Identify which cell holds the provided text, then report its [x, y] central coordinate. 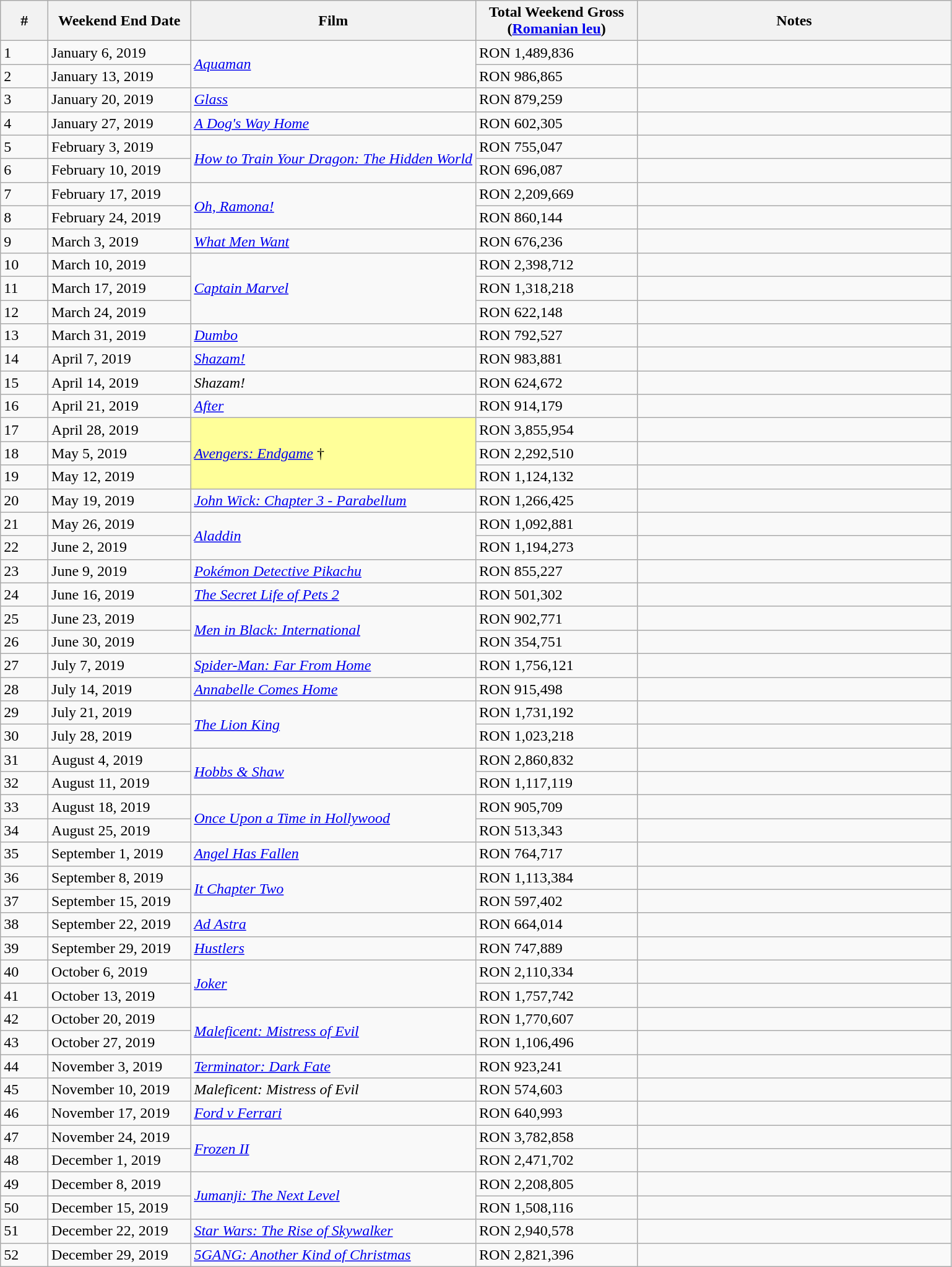
43 [25, 1042]
A Dog's Way Home [333, 123]
RON 2,821,396 [557, 1255]
21 [25, 524]
RON 1,489,836 [557, 53]
RON 902,771 [557, 618]
RON 574,603 [557, 1090]
Once Upon a Time in Hollywood [333, 819]
Dumbo [333, 336]
August 18, 2019 [119, 807]
38 [25, 925]
52 [25, 1255]
Ford v Ferrari [333, 1113]
The Lion King [333, 725]
June 9, 2019 [119, 571]
RON 622,148 [557, 311]
5GANG: Another Kind of Christmas [333, 1255]
RON 640,993 [557, 1113]
September 8, 2019 [119, 877]
May 12, 2019 [119, 477]
RON 2,940,578 [557, 1231]
39 [25, 948]
RON 1,023,218 [557, 736]
RON 986,865 [557, 76]
RON 1,770,607 [557, 1019]
RON 755,047 [557, 147]
RON 1,113,384 [557, 877]
RON 2,208,805 [557, 1184]
23 [25, 571]
# [25, 21]
September 22, 2019 [119, 925]
RON 2,292,510 [557, 453]
John Wick: Chapter 3 - Parabellum [333, 500]
26 [25, 642]
August 11, 2019 [119, 783]
March 3, 2019 [119, 241]
RON 513,343 [557, 830]
2 [25, 76]
January 13, 2019 [119, 76]
50 [25, 1208]
July 21, 2019 [119, 713]
8 [25, 217]
28 [25, 689]
24 [25, 594]
18 [25, 453]
10 [25, 264]
After [333, 406]
February 24, 2019 [119, 217]
December 22, 2019 [119, 1231]
November 3, 2019 [119, 1066]
Terminator: Dark Fate [333, 1066]
What Men Want [333, 241]
March 31, 2019 [119, 336]
RON 2,860,832 [557, 760]
36 [25, 877]
November 17, 2019 [119, 1113]
How to Train Your Dragon: The Hidden World [333, 159]
44 [25, 1066]
April 21, 2019 [119, 406]
The Secret Life of Pets 2 [333, 594]
RON 905,709 [557, 807]
RON 1,124,132 [557, 477]
April 14, 2019 [119, 383]
RON 3,782,858 [557, 1137]
RON 1,318,218 [557, 288]
July 14, 2019 [119, 689]
Notes [795, 21]
RON 914,179 [557, 406]
20 [25, 500]
RON 879,259 [557, 100]
RON 2,110,334 [557, 972]
October 20, 2019 [119, 1019]
February 3, 2019 [119, 147]
9 [25, 241]
17 [25, 430]
Joker [333, 983]
November 10, 2019 [119, 1090]
June 16, 2019 [119, 594]
September 1, 2019 [119, 854]
RON 983,881 [557, 359]
RON 855,227 [557, 571]
Men in Black: International [333, 630]
16 [25, 406]
September 29, 2019 [119, 948]
14 [25, 359]
Aquaman [333, 64]
Spider-Man: Far From Home [333, 665]
February 17, 2019 [119, 194]
April 28, 2019 [119, 430]
Oh, Ramona! [333, 206]
October 13, 2019 [119, 995]
January 6, 2019 [119, 53]
RON 1,117,119 [557, 783]
RON 2,209,669 [557, 194]
RON 792,527 [557, 336]
RON 1,106,496 [557, 1042]
RON 501,302 [557, 594]
22 [25, 547]
December 8, 2019 [119, 1184]
RON 1,757,742 [557, 995]
RON 2,398,712 [557, 264]
RON 3,855,954 [557, 430]
RON 923,241 [557, 1066]
25 [25, 618]
RON 1,266,425 [557, 500]
Captain Marvel [333, 288]
RON 1,194,273 [557, 547]
December 1, 2019 [119, 1160]
December 29, 2019 [119, 1255]
Avengers: Endgame † [333, 453]
August 4, 2019 [119, 760]
January 27, 2019 [119, 123]
RON 676,236 [557, 241]
October 6, 2019 [119, 972]
Glass [333, 100]
47 [25, 1137]
48 [25, 1160]
RON 696,087 [557, 170]
March 10, 2019 [119, 264]
November 24, 2019 [119, 1137]
51 [25, 1231]
35 [25, 854]
12 [25, 311]
April 7, 2019 [119, 359]
7 [25, 194]
RON 764,717 [557, 854]
May 19, 2019 [119, 500]
42 [25, 1019]
15 [25, 383]
RON 747,889 [557, 948]
Ad Astra [333, 925]
Pokémon Detective Pikachu [333, 571]
Jumanji: The Next Level [333, 1196]
September 15, 2019 [119, 901]
December 15, 2019 [119, 1208]
March 17, 2019 [119, 288]
June 2, 2019 [119, 547]
41 [25, 995]
45 [25, 1090]
5 [25, 147]
Annabelle Comes Home [333, 689]
6 [25, 170]
40 [25, 972]
RON 597,402 [557, 901]
RON 602,305 [557, 123]
34 [25, 830]
33 [25, 807]
RON 1,756,121 [557, 665]
June 23, 2019 [119, 618]
Frozen II [333, 1149]
Total Weekend Gross(Romanian leu) [557, 21]
11 [25, 288]
RON 860,144 [557, 217]
RON 354,751 [557, 642]
3 [25, 100]
30 [25, 736]
RON 664,014 [557, 925]
Film [333, 21]
July 28, 2019 [119, 736]
RON 1,731,192 [557, 713]
29 [25, 713]
March 24, 2019 [119, 311]
31 [25, 760]
February 10, 2019 [119, 170]
July 7, 2019 [119, 665]
Hobbs & Shaw [333, 772]
It Chapter Two [333, 889]
32 [25, 783]
Aladdin [333, 536]
4 [25, 123]
Star Wars: The Rise of Skywalker [333, 1231]
RON 2,471,702 [557, 1160]
13 [25, 336]
RON 1,092,881 [557, 524]
46 [25, 1113]
May 26, 2019 [119, 524]
Hustlers [333, 948]
27 [25, 665]
May 5, 2019 [119, 453]
49 [25, 1184]
Weekend End Date [119, 21]
October 27, 2019 [119, 1042]
Angel Has Fallen [333, 854]
RON 915,498 [557, 689]
19 [25, 477]
June 30, 2019 [119, 642]
RON 624,672 [557, 383]
1 [25, 53]
37 [25, 901]
RON 1,508,116 [557, 1208]
January 20, 2019 [119, 100]
August 25, 2019 [119, 830]
